Find where the given text appears and provide that cell's center as (X, Y) coordinate. 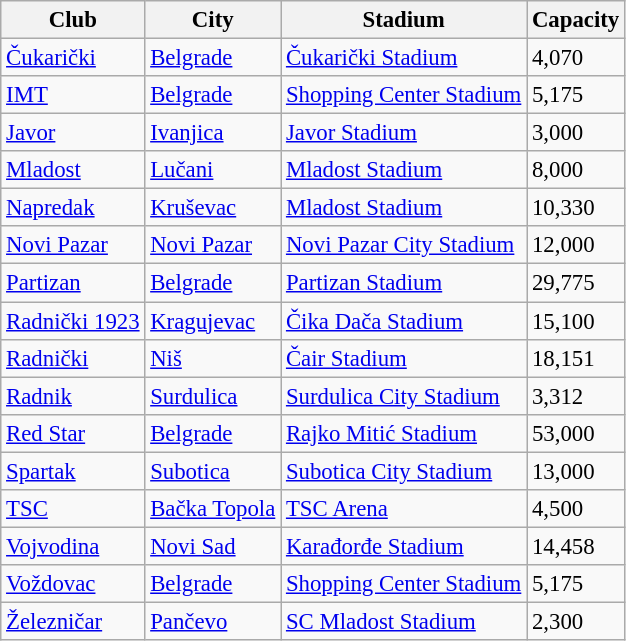
14,458 (576, 546)
Karađorđe Stadium (404, 546)
Mladost (73, 170)
Železničar (73, 621)
Novi Sad (213, 546)
4,070 (576, 58)
Čair Stadium (404, 358)
Partizan Stadium (404, 283)
Pančevo (213, 621)
Vojvodina (73, 546)
Surdulica (213, 396)
Javor Stadium (404, 133)
Kruševac (213, 208)
Partizan (73, 283)
Subotica City Stadium (404, 471)
TSC Arena (404, 509)
TSC (73, 509)
Spartak (73, 471)
IMT (73, 95)
Club (73, 20)
Stadium (404, 20)
Ivanjica (213, 133)
Novi Pazar City Stadium (404, 245)
Radnički (73, 358)
Red Star (73, 433)
Rajko Mitić Stadium (404, 433)
City (213, 20)
Kragujevac (213, 321)
Surdulica City Stadium (404, 396)
10,330 (576, 208)
8,000 (576, 170)
53,000 (576, 433)
Čukarički (73, 58)
Lučani (213, 170)
Čika Dača Stadium (404, 321)
2,300 (576, 621)
29,775 (576, 283)
Javor (73, 133)
18,151 (576, 358)
Čukarički Stadium (404, 58)
Radnički 1923 (73, 321)
Voždovac (73, 584)
12,000 (576, 245)
3,312 (576, 396)
15,100 (576, 321)
Niš (213, 358)
3,000 (576, 133)
4,500 (576, 509)
Subotica (213, 471)
Napredak (73, 208)
SC Mladost Stadium (404, 621)
13,000 (576, 471)
Capacity (576, 20)
Radnik (73, 396)
Bačka Topola (213, 509)
